Provide the (X, Y) coordinate of the cell's center where the given text is located.  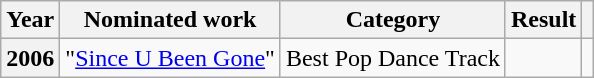
Nominated work (170, 20)
Best Pop Dance Track (392, 58)
Result (543, 20)
2006 (30, 58)
"Since U Been Gone" (170, 58)
Year (30, 20)
Category (392, 20)
